Determine the [X, Y] coordinate at the center of the cell enclosing the given text.  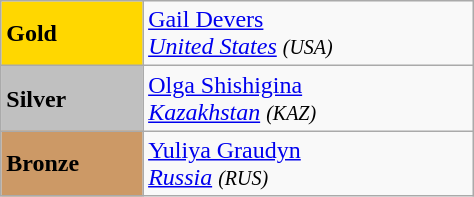
Gold [72, 34]
Bronze [72, 164]
Silver [72, 98]
Olga ShishiginaKazakhstan (KAZ) [308, 98]
Gail DeversUnited States (USA) [308, 34]
Yuliya GraudynRussia (RUS) [308, 164]
